Pinpoint the cell where the given text exists, returning its [x, y] midpoint coordinate. 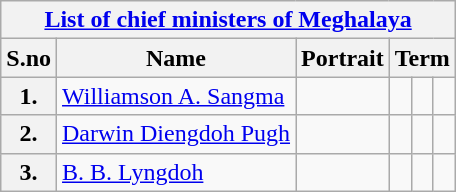
S.no [29, 58]
Name [176, 58]
List of chief ministers of Meghalaya [228, 20]
2. [29, 134]
1. [29, 96]
Portrait [343, 58]
Term [422, 58]
3. [29, 172]
Williamson A. Sangma [176, 96]
Darwin Diengdoh Pugh [176, 134]
B. B. Lyngdoh [176, 172]
